Capture the cell that displays the provided text and extract its [X, Y] central coordinate. 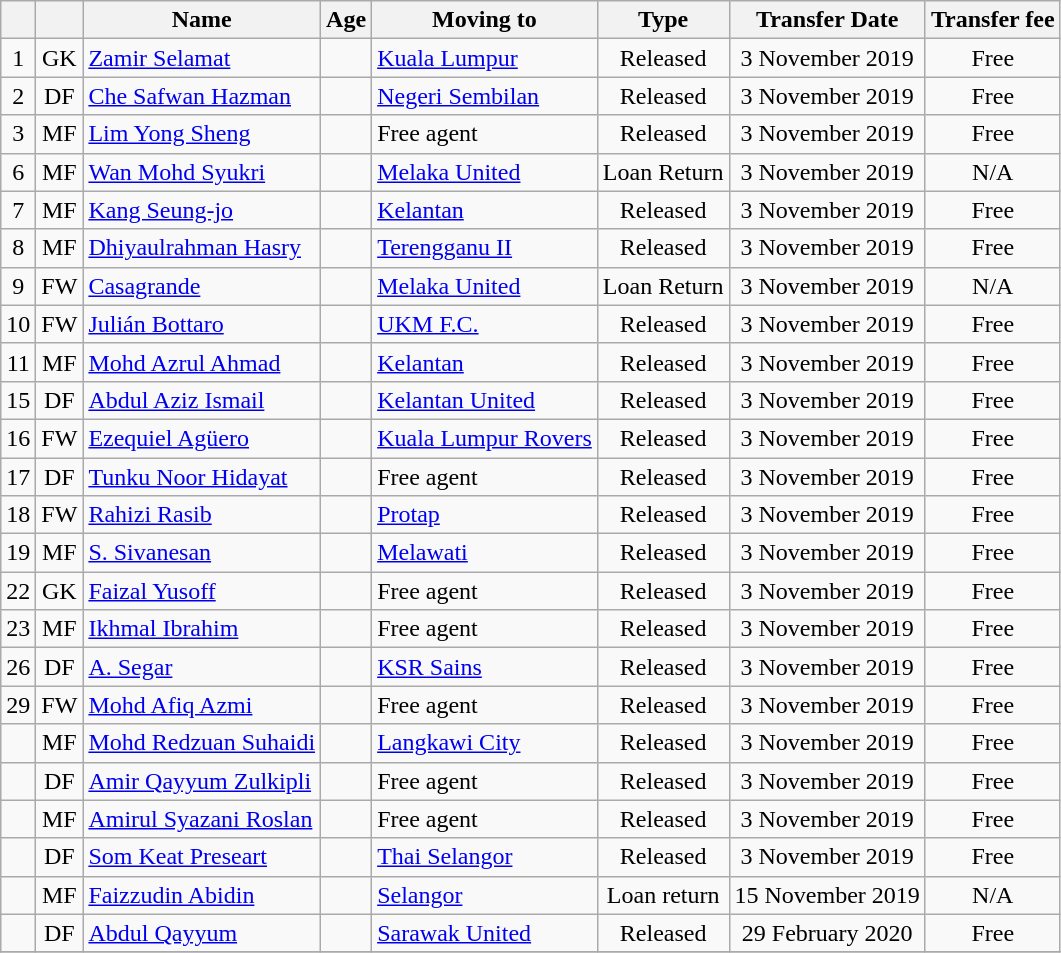
15 [18, 400]
18 [18, 515]
Ikhmal Ibrahim [202, 629]
10 [18, 324]
Transfer Date [827, 20]
A. Segar [202, 667]
Amirul Syazani Roslan [202, 819]
Thai Selangor [485, 857]
Moving to [485, 20]
Type [663, 20]
Abdul Aziz Ismail [202, 400]
Loan return [663, 895]
Casagrande [202, 286]
15 November 2019 [827, 895]
Rahizi Rasib [202, 515]
Terengganu II [485, 248]
Selangor [485, 895]
Kelantan United [485, 400]
Faizzudin Abidin [202, 895]
Age [346, 20]
Faizal Yusoff [202, 591]
19 [18, 553]
11 [18, 362]
Kuala Lumpur [485, 58]
Langkawi City [485, 743]
Mohd Azrul Ahmad [202, 362]
29 February 2020 [827, 933]
Zamir Selamat [202, 58]
Tunku Noor Hidayat [202, 477]
22 [18, 591]
Transfer fee [992, 20]
Lim Yong Sheng [202, 134]
Negeri Sembilan [485, 96]
S. Sivanesan [202, 553]
2 [18, 96]
7 [18, 210]
17 [18, 477]
Dhiyaulrahman Hasry [202, 248]
8 [18, 248]
3 [18, 134]
Wan Mohd Syukri [202, 172]
23 [18, 629]
Ezequiel Agüero [202, 438]
Kuala Lumpur Rovers [485, 438]
Mohd Redzuan Suhaidi [202, 743]
Che Safwan Hazman [202, 96]
29 [18, 705]
Som Keat Preseart [202, 857]
Protap [485, 515]
Name [202, 20]
Abdul Qayyum [202, 933]
Melawati [485, 553]
KSR Sains [485, 667]
Sarawak United [485, 933]
1 [18, 58]
6 [18, 172]
UKM F.C. [485, 324]
Julián Bottaro [202, 324]
16 [18, 438]
Kang Seung-jo [202, 210]
26 [18, 667]
9 [18, 286]
Amir Qayyum Zulkipli [202, 781]
Mohd Afiq Azmi [202, 705]
